Provide the [x, y] coordinate of the cell's center where the given text is located.  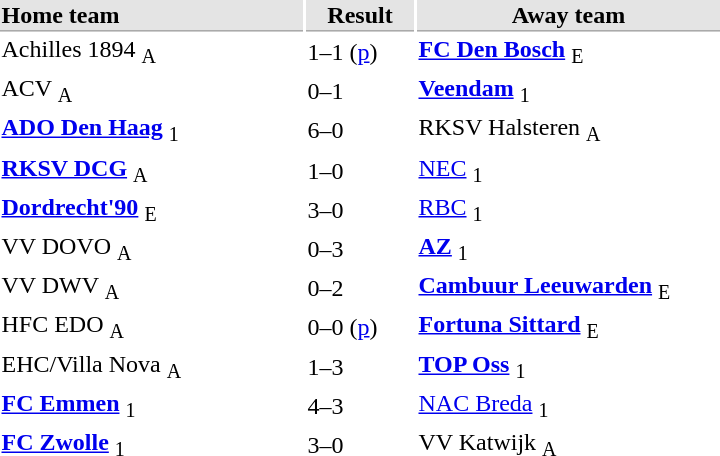
ADO Den Haag 1 [152, 131]
FC Emmen 1 [152, 406]
FC Den Bosch E [568, 52]
1–3 [360, 367]
RKSV DCG A [152, 170]
0–0 (p) [360, 327]
VV DOVO A [152, 249]
Achilles 1894 A [152, 52]
0–3 [360, 249]
4–3 [360, 406]
Veendam 1 [568, 92]
AZ 1 [568, 249]
HFC EDO A [152, 327]
3–0 [360, 210]
Cambuur Leeuwarden E [568, 288]
Result [360, 16]
6–0 [360, 131]
NAC Breda 1 [568, 406]
NEC 1 [568, 170]
RBC 1 [568, 210]
0–2 [360, 288]
0–1 [360, 92]
TOP Oss 1 [568, 367]
Home team [152, 16]
Dordrecht'90 E [152, 210]
RKSV Halsteren A [568, 131]
1–1 (p) [360, 52]
1–0 [360, 170]
EHC/Villa Nova A [152, 367]
Fortuna Sittard E [568, 327]
Away team [568, 16]
VV DWV A [152, 288]
ACV A [152, 92]
